From the cell containing the given text, extract its center point as (x, y) coordinate. 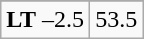
53.5 (116, 20)
LT –2.5 (46, 20)
